For the text-containing cell, return its midpoint in [x, y] coordinate format. 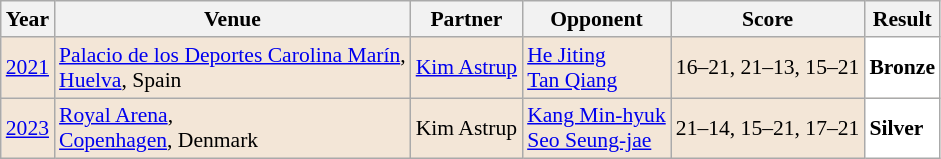
Score [768, 19]
16–21, 21–13, 15–21 [768, 68]
Silver [902, 128]
He Jiting Tan Qiang [596, 68]
2021 [28, 68]
Opponent [596, 19]
2023 [28, 128]
Bronze [902, 68]
Venue [232, 19]
21–14, 15–21, 17–21 [768, 128]
Royal Arena,Copenhagen, Denmark [232, 128]
Result [902, 19]
Year [28, 19]
Partner [466, 19]
Kang Min-hyuk Seo Seung-jae [596, 128]
Palacio de los Deportes Carolina Marín,Huelva, Spain [232, 68]
